Pinpoint the cell where the given text exists, returning its [x, y] midpoint coordinate. 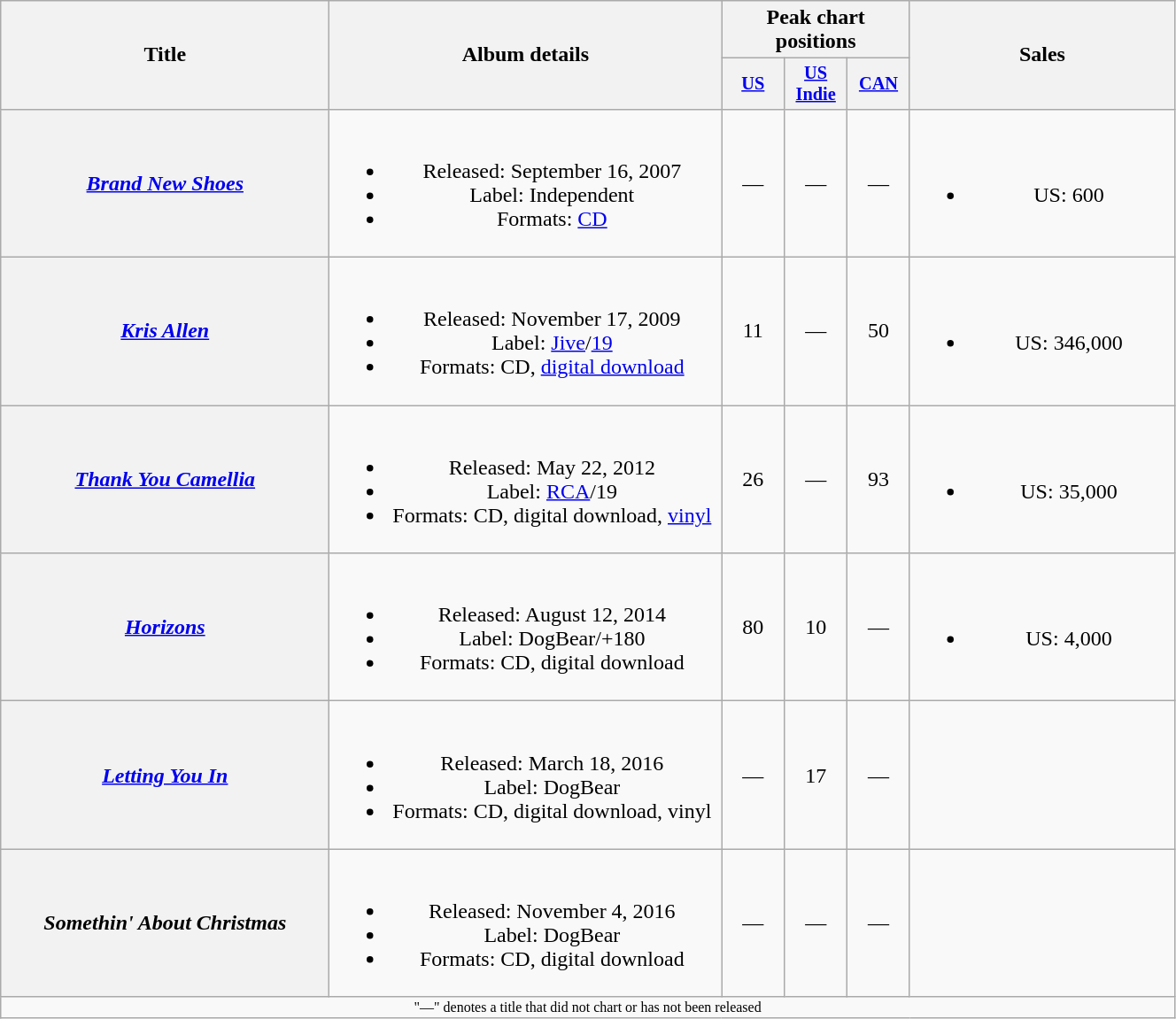
Released: August 12, 2014Label: DogBear/+180Formats: CD, digital download [526, 627]
50 [878, 331]
Album details [526, 55]
Released: March 18, 2016Label: DogBearFormats: CD, digital download, vinyl [526, 776]
Sales [1041, 55]
US: 4,000 [1041, 627]
11 [753, 331]
80 [753, 627]
Kris Allen [165, 331]
Released: November 17, 2009Label: Jive/19Formats: CD, digital download [526, 331]
Released: September 16, 2007Label: IndependentFormats: CD [526, 182]
Horizons [165, 627]
Title [165, 55]
Thank You Camellia [165, 480]
Peak chart positions [816, 30]
Brand New Shoes [165, 182]
US [753, 84]
Somethin' About Christmas [165, 923]
26 [753, 480]
17 [816, 776]
10 [816, 627]
Released: May 22, 2012Label: RCA/19Formats: CD, digital download, vinyl [526, 480]
Released: November 4, 2016Label: DogBearFormats: CD, digital download [526, 923]
US: 35,000 [1041, 480]
CAN [878, 84]
"—" denotes a title that did not chart or has not been released [588, 1007]
Letting You In [165, 776]
US: 600 [1041, 182]
US Indie [816, 84]
93 [878, 480]
US: 346,000 [1041, 331]
